Locate the cell with the specified text and output its (x, y) center coordinate. 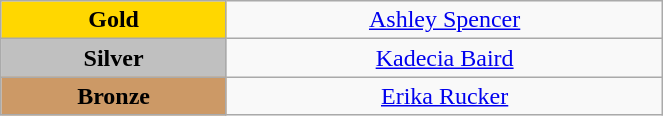
Silver (114, 58)
Ashley Spencer (444, 20)
Kadecia Baird (444, 58)
Bronze (114, 96)
Erika Rucker (444, 96)
Gold (114, 20)
